Locate the cell with the specified text and output its (x, y) center coordinate. 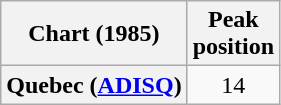
Quebec (ADISQ) (94, 85)
Peakposition (233, 34)
14 (233, 85)
Chart (1985) (94, 34)
